Extract the (X, Y) coordinate from the center of the cell holding the provided text.  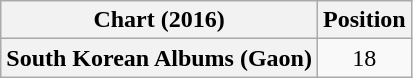
18 (364, 58)
Position (364, 20)
Chart (2016) (160, 20)
South Korean Albums (Gaon) (160, 58)
